For the text-containing cell, return its midpoint in (x, y) coordinate format. 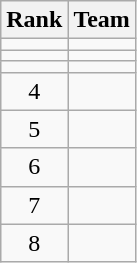
6 (34, 167)
4 (34, 91)
7 (34, 205)
5 (34, 129)
Team (102, 20)
8 (34, 243)
Rank (34, 20)
